From the cell containing the given text, extract its center point as (x, y) coordinate. 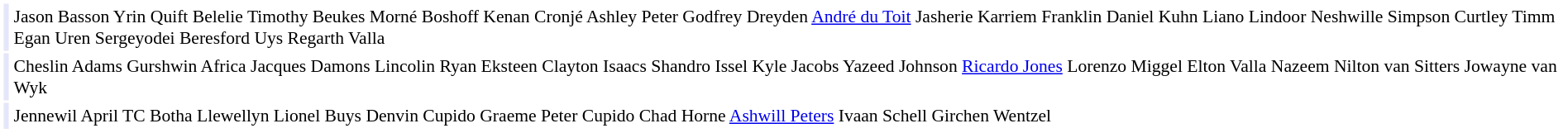
Jennewil April TC Botha Llewellyn Lionel Buys Denvin Cupido Graeme Peter Cupido Chad Horne Ashwill Peters Ivaan Schell Girchen Wentzel (788, 116)
